Capture the cell that displays the provided text and extract its (X, Y) central coordinate. 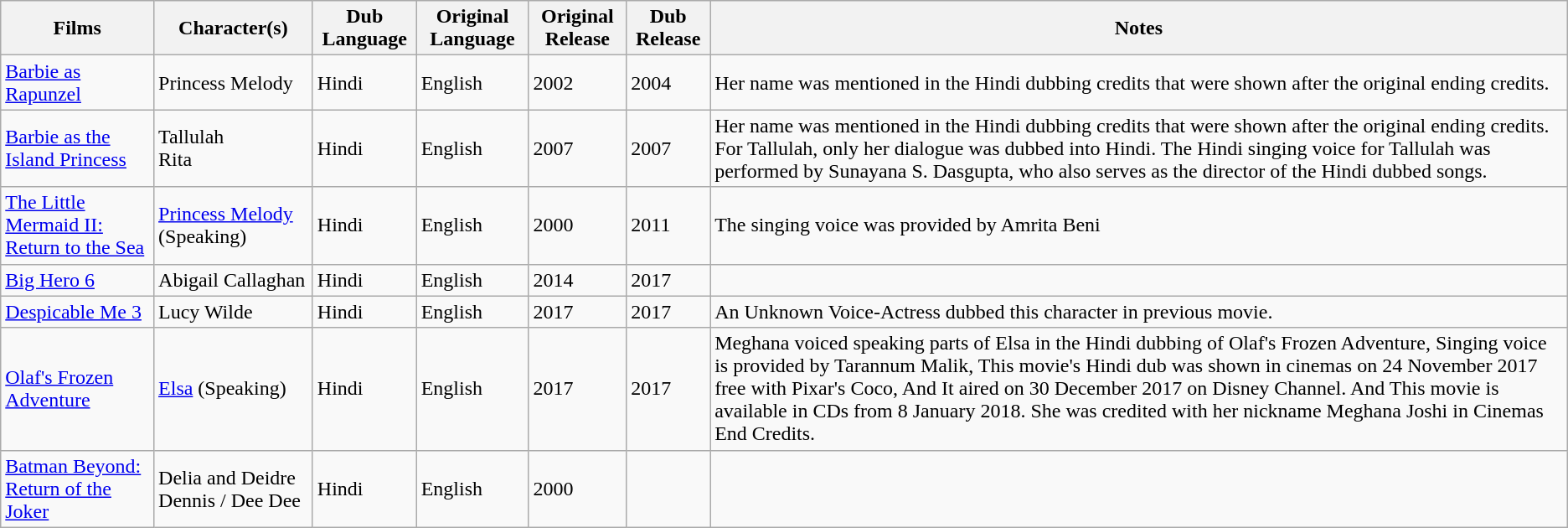
Original Release (578, 28)
Princess Melody (234, 82)
Tallulah Rita (234, 148)
Lucy Wilde (234, 312)
The Little Mermaid II: Return to the Sea (77, 225)
Dub Release (668, 28)
Barbie as the Island Princess (77, 148)
Princess Melody (Speaking) (234, 225)
The singing voice was provided by Amrita Beni (1139, 225)
2004 (668, 82)
Delia and Deidre Dennis / Dee Dee (234, 489)
An Unknown Voice-Actress dubbed this character in previous movie. (1139, 312)
Abigail Callaghan (234, 280)
Her name was mentioned in the Hindi dubbing credits that were shown after the original ending credits. (1139, 82)
Barbie as Rapunzel (77, 82)
Elsa (Speaking) (234, 389)
Original Language (472, 28)
Big Hero 6 (77, 280)
Batman Beyond: Return of the Joker (77, 489)
2002 (578, 82)
Dub Language (364, 28)
2011 (668, 225)
Notes (1139, 28)
Films (77, 28)
2014 (578, 280)
Olaf's Frozen Adventure (77, 389)
Despicable Me 3 (77, 312)
Character(s) (234, 28)
